For the text-containing cell, return its midpoint in [x, y] coordinate format. 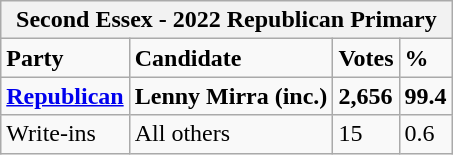
2,656 [366, 96]
Candidate [231, 58]
Second Essex - 2022 Republican Primary [226, 20]
% [426, 58]
Lenny Mirra (inc.) [231, 96]
Party [65, 58]
Republican [65, 96]
99.4 [426, 96]
Votes [366, 58]
All others [231, 134]
Write-ins [65, 134]
0.6 [426, 134]
15 [366, 134]
